Capture the cell that displays the provided text and extract its (x, y) central coordinate. 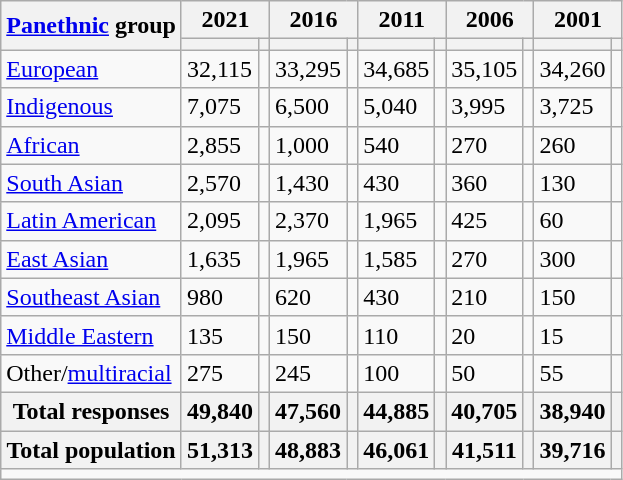
48,883 (308, 449)
South Asian (92, 183)
3,725 (572, 107)
38,940 (572, 411)
Total responses (92, 411)
50 (484, 373)
African (92, 145)
620 (308, 297)
20 (484, 335)
Southeast Asian (92, 297)
260 (572, 145)
European (92, 69)
51,313 (220, 449)
East Asian (92, 259)
34,260 (572, 69)
135 (220, 335)
245 (308, 373)
1,585 (396, 259)
35,105 (484, 69)
Indigenous (92, 107)
15 (572, 335)
2,570 (220, 183)
540 (396, 145)
3,995 (484, 107)
1,430 (308, 183)
1,000 (308, 145)
7,075 (220, 107)
55 (572, 373)
110 (396, 335)
1,635 (220, 259)
275 (220, 373)
5,040 (396, 107)
47,560 (308, 411)
980 (220, 297)
Latin American (92, 221)
60 (572, 221)
2,855 (220, 145)
34,685 (396, 69)
2016 (314, 20)
33,295 (308, 69)
Other/multiracial (92, 373)
6,500 (308, 107)
Middle Eastern (92, 335)
360 (484, 183)
2001 (578, 20)
Total population (92, 449)
425 (484, 221)
2006 (490, 20)
40,705 (484, 411)
32,115 (220, 69)
46,061 (396, 449)
39,716 (572, 449)
41,511 (484, 449)
2,370 (308, 221)
210 (484, 297)
2011 (402, 20)
300 (572, 259)
Panethnic group (92, 26)
100 (396, 373)
2,095 (220, 221)
44,885 (396, 411)
49,840 (220, 411)
130 (572, 183)
2021 (225, 20)
